Provide the [x, y] coordinate of the cell's center where the given text is located.  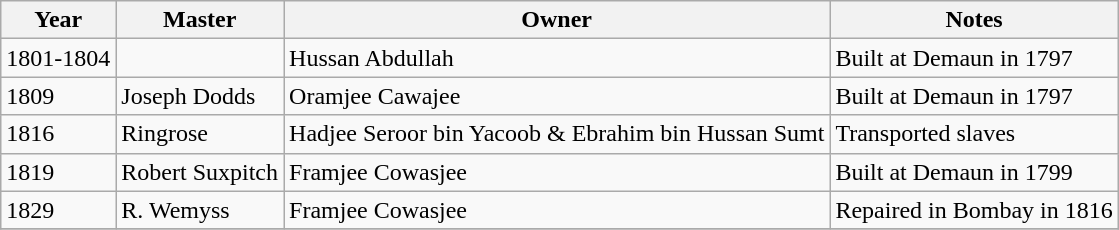
Year [58, 20]
Notes [974, 20]
Owner [557, 20]
Robert Suxpitch [200, 172]
Hadjee Seroor bin Yacoob & Ebrahim bin Hussan Sumt [557, 134]
1829 [58, 210]
1809 [58, 96]
1819 [58, 172]
1816 [58, 134]
Ringrose [200, 134]
Hussan Abdullah [557, 58]
Joseph Dodds [200, 96]
Master [200, 20]
Oramjee Cawajee [557, 96]
Built at Demaun in 1799 [974, 172]
1801-1804 [58, 58]
R. Wemyss [200, 210]
Transported slaves [974, 134]
Repaired in Bombay in 1816 [974, 210]
